Provide the [x, y] coordinate of the cell's center where the given text is located.  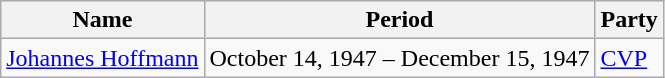
Johannes Hoffmann [102, 58]
CVP [629, 58]
Period [400, 20]
October 14, 1947 – December 15, 1947 [400, 58]
Party [629, 20]
Name [102, 20]
